Scan for the cell matching the given text and deliver its [x, y] coordinate at center. 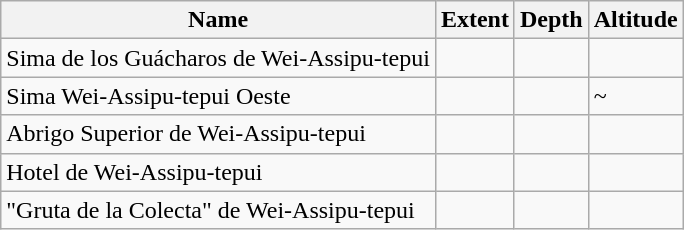
Extent [474, 20]
Altitude [636, 20]
Sima Wei-Assipu-tepui Oeste [218, 96]
~ [636, 96]
Abrigo Superior de Wei-Assipu-tepui [218, 134]
Hotel de Wei-Assipu-tepui [218, 172]
Depth [551, 20]
Sima de los Guácharos de Wei-Assipu-tepui [218, 58]
"Gruta de la Colecta" de Wei-Assipu-tepui [218, 210]
Name [218, 20]
